Pinpoint the cell where the given text exists, returning its (x, y) midpoint coordinate. 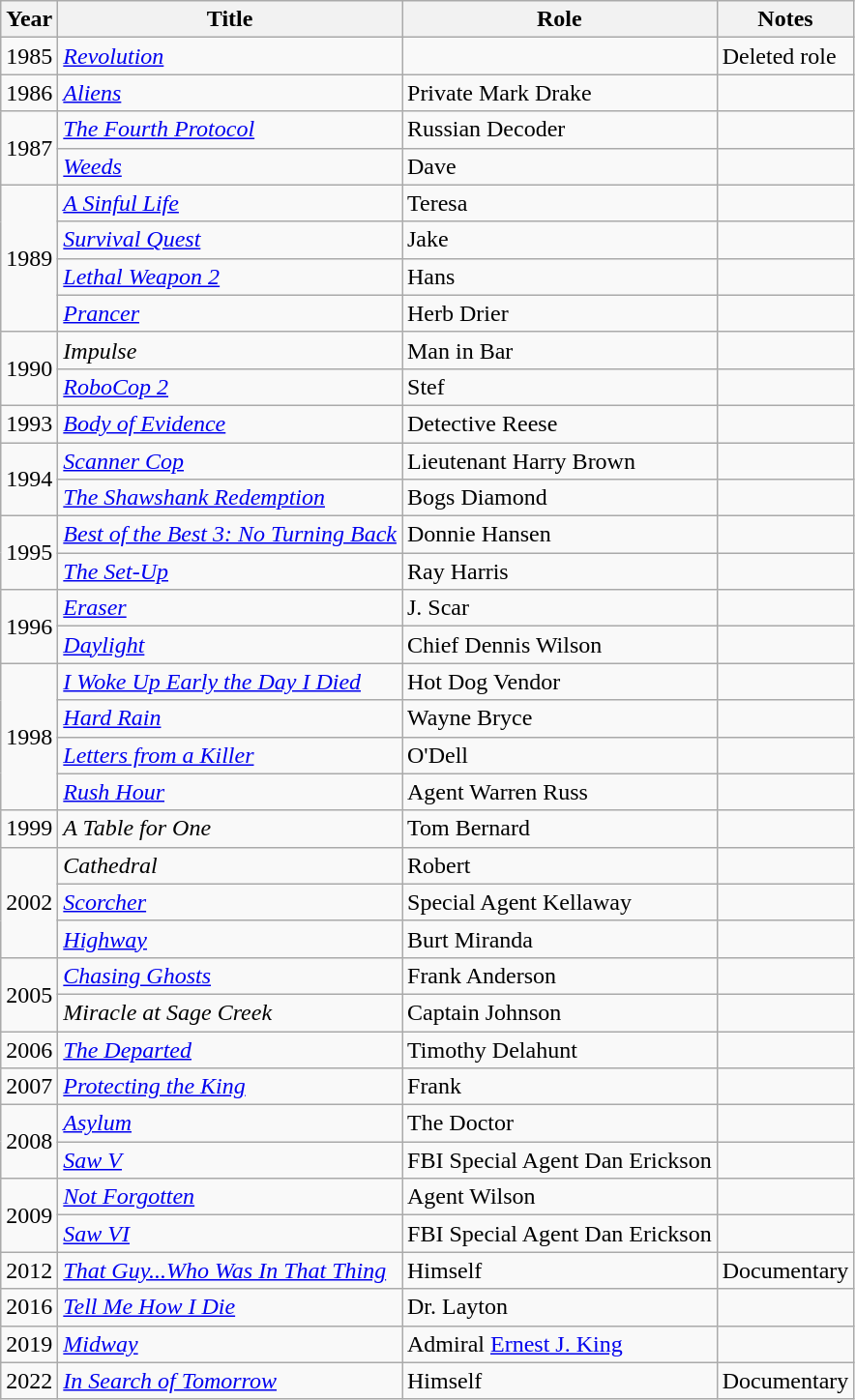
Stef (560, 387)
Prancer (230, 313)
Agent Warren Russ (560, 792)
1989 (29, 258)
1999 (29, 829)
Hans (560, 277)
A Sinful Life (230, 203)
2006 (29, 1049)
Teresa (560, 203)
1986 (29, 93)
2007 (29, 1087)
Donnie Hansen (560, 535)
Highway (230, 939)
Dave (560, 166)
Impulse (230, 350)
Survival Quest (230, 240)
1987 (29, 148)
Jake (560, 240)
1995 (29, 553)
Herb Drier (560, 313)
1998 (29, 737)
Miracle at Sage Creek (230, 1012)
Tell Me How I Die (230, 1307)
2002 (29, 902)
1985 (29, 56)
O'Dell (560, 755)
The Fourth Protocol (230, 130)
Deleted role (785, 56)
Cathedral (230, 865)
Daylight (230, 645)
1993 (29, 423)
The Doctor (560, 1123)
RoboCop 2 (230, 387)
Robert (560, 865)
The Shawshank Redemption (230, 498)
Burt Miranda (560, 939)
Saw VI (230, 1234)
Rush Hour (230, 792)
2019 (29, 1344)
Revolution (230, 56)
2009 (29, 1215)
Man in Bar (560, 350)
Dr. Layton (560, 1307)
Asylum (230, 1123)
Admiral Ernest J. King (560, 1344)
Bogs Diamond (560, 498)
Scorcher (230, 902)
2005 (29, 994)
Scanner Cop (230, 461)
Weeds (230, 166)
Protecting the King (230, 1087)
Detective Reese (560, 423)
1990 (29, 368)
Agent Wilson (560, 1197)
Not Forgotten (230, 1197)
Title (230, 19)
Role (560, 19)
In Search of Tomorrow (230, 1381)
Tom Bernard (560, 829)
2016 (29, 1307)
Eraser (230, 608)
Notes (785, 19)
Private Mark Drake (560, 93)
The Set-Up (230, 571)
Special Agent Kellaway (560, 902)
Body of Evidence (230, 423)
Hard Rain (230, 718)
Hot Dog Vendor (560, 682)
I Woke Up Early the Day I Died (230, 682)
Saw V (230, 1160)
Chief Dennis Wilson (560, 645)
Russian Decoder (560, 130)
Chasing Ghosts (230, 976)
Frank Anderson (560, 976)
Lieutenant Harry Brown (560, 461)
2008 (29, 1142)
Wayne Bryce (560, 718)
Frank (560, 1087)
Letters from a Killer (230, 755)
Midway (230, 1344)
Timothy Delahunt (560, 1049)
Year (29, 19)
1994 (29, 480)
Captain Johnson (560, 1012)
2022 (29, 1381)
Ray Harris (560, 571)
A Table for One (230, 829)
Best of the Best 3: No Turning Back (230, 535)
J. Scar (560, 608)
Lethal Weapon 2 (230, 277)
2012 (29, 1270)
Aliens (230, 93)
That Guy...Who Was In That Thing (230, 1270)
The Departed (230, 1049)
1996 (29, 627)
